Search for the cell housing the specified text and yield its [x, y] center coordinate. 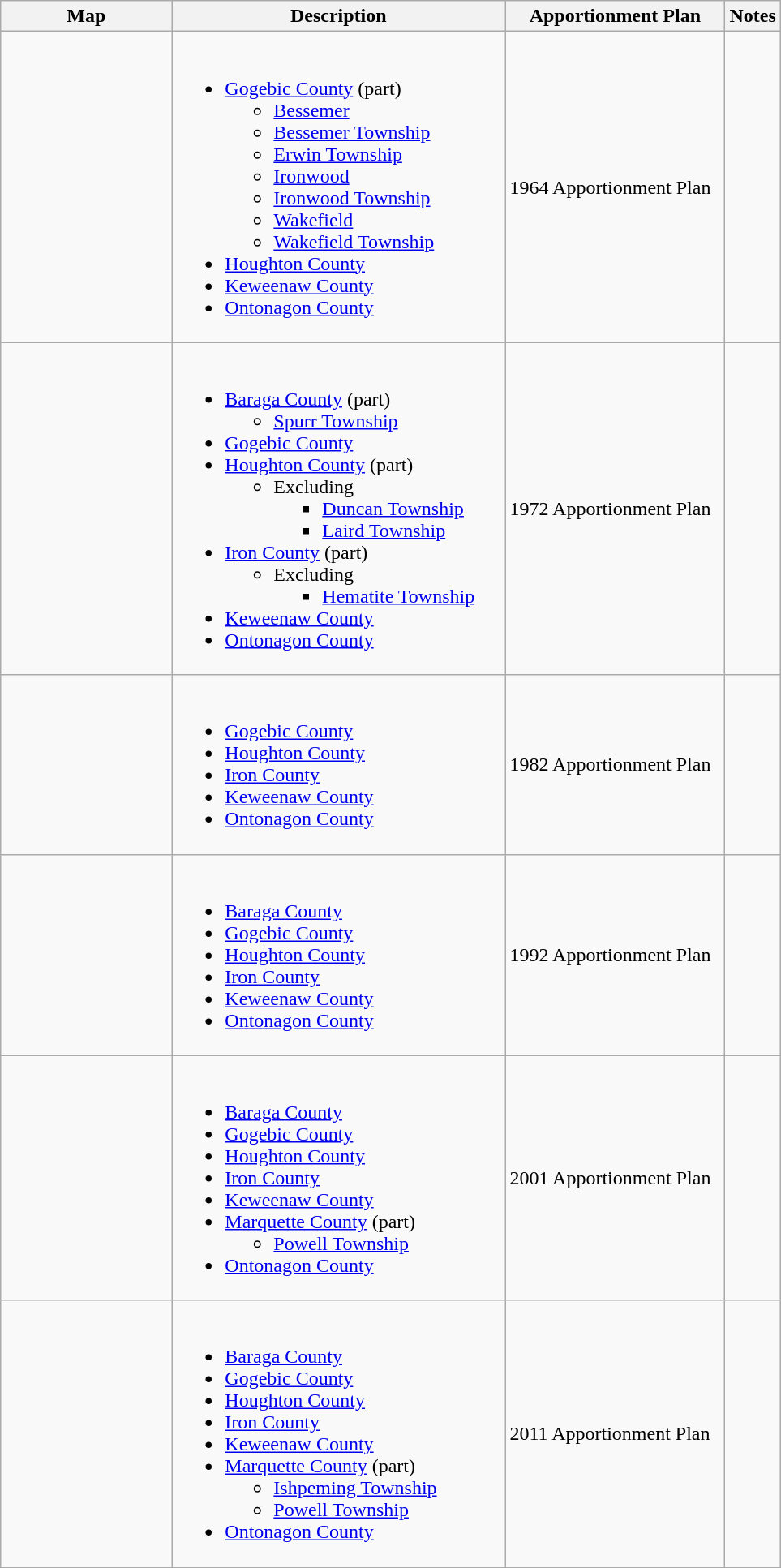
1982 Apportionment Plan [615, 764]
Apportionment Plan [615, 16]
Notes [753, 16]
Description [339, 16]
1972 Apportionment Plan [615, 509]
Gogebic CountyHoughton CountyIron CountyKeweenaw CountyOntonagon County [339, 764]
2011 Apportionment Plan [615, 1434]
Map [86, 16]
1992 Apportionment Plan [615, 955]
Baraga CountyGogebic CountyHoughton CountyIron CountyKeweenaw CountyOntonagon County [339, 955]
Baraga CountyGogebic CountyHoughton CountyIron CountyKeweenaw CountyMarquette County (part)Ishpeming TownshipPowell TownshipOntonagon County [339, 1434]
Baraga CountyGogebic CountyHoughton CountyIron CountyKeweenaw CountyMarquette County (part)Powell TownshipOntonagon County [339, 1178]
1964 Apportionment Plan [615, 187]
2001 Apportionment Plan [615, 1178]
